From the cell containing the given text, extract its center point as [X, Y] coordinate. 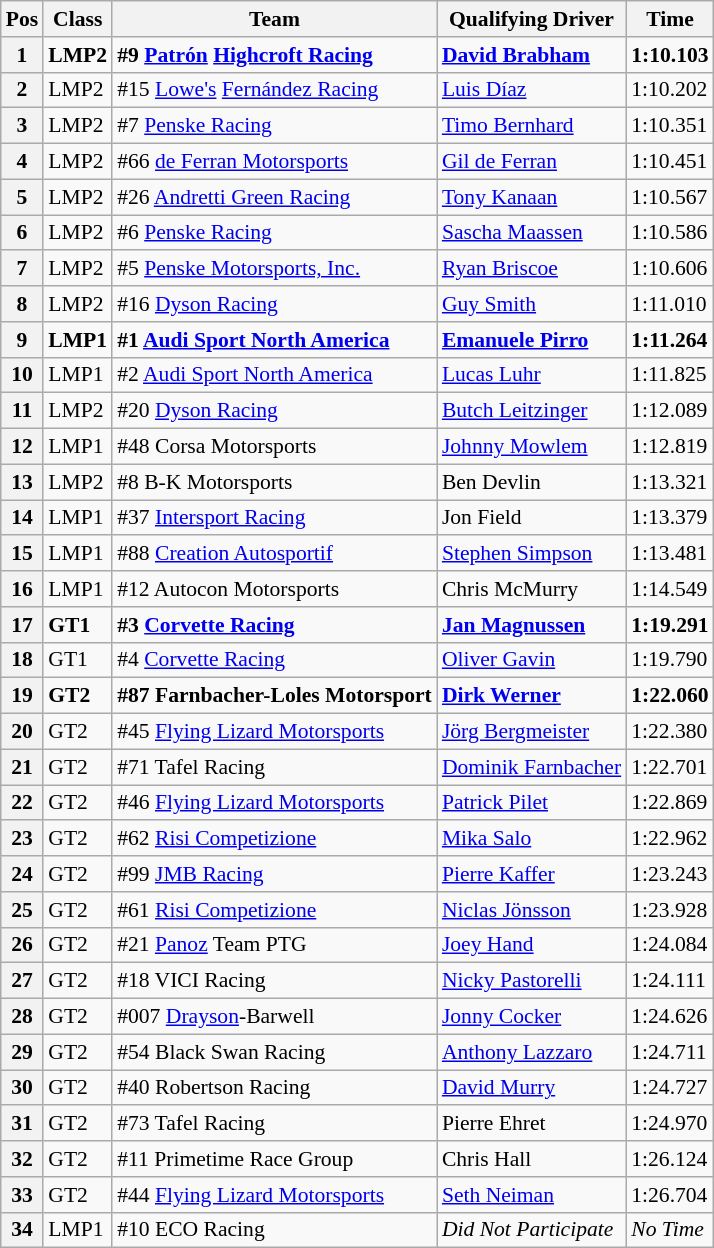
1:12.819 [670, 447]
9 [22, 340]
29 [22, 1052]
#45 Flying Lizard Motorsports [274, 732]
1:23.928 [670, 910]
1:10.351 [670, 126]
Jon Field [532, 518]
1:14.549 [670, 589]
Sascha Maassen [532, 233]
Oliver Gavin [532, 660]
#2 Audi Sport North America [274, 375]
Dominik Farnbacher [532, 767]
14 [22, 518]
17 [22, 625]
Ryan Briscoe [532, 269]
Jörg Bergmeister [532, 732]
Time [670, 19]
#4 Corvette Racing [274, 660]
1:11.825 [670, 375]
#7 Penske Racing [274, 126]
25 [22, 910]
Butch Leitzinger [532, 411]
1:13.379 [670, 518]
1:24.084 [670, 945]
1:10.606 [670, 269]
1:10.202 [670, 90]
Lucas Luhr [532, 375]
15 [22, 554]
#9 Patrón Highcroft Racing [274, 55]
21 [22, 767]
Stephen Simpson [532, 554]
7 [22, 269]
Timo Bernhard [532, 126]
1:24.626 [670, 1017]
#71 Tafel Racing [274, 767]
Did Not Participate [532, 1230]
4 [22, 162]
22 [22, 803]
16 [22, 589]
Qualifying Driver [532, 19]
34 [22, 1230]
Dirk Werner [532, 696]
1:24.111 [670, 981]
12 [22, 447]
20 [22, 732]
Mika Salo [532, 839]
#87 Farnbacher-Loles Motorsport [274, 696]
32 [22, 1159]
#007 Drayson-Barwell [274, 1017]
Patrick Pilet [532, 803]
1:10.103 [670, 55]
#66 de Ferran Motorsports [274, 162]
1:24.727 [670, 1088]
Jonny Cocker [532, 1017]
1:10.567 [670, 197]
Niclas Jönsson [532, 910]
Nicky Pastorelli [532, 981]
13 [22, 482]
David Murry [532, 1088]
#18 VICI Racing [274, 981]
Class [78, 19]
Pierre Kaffer [532, 874]
1:22.380 [670, 732]
1:13.321 [670, 482]
#3 Corvette Racing [274, 625]
8 [22, 304]
1:11.010 [670, 304]
Luis Díaz [532, 90]
1:10.586 [670, 233]
#73 Tafel Racing [274, 1124]
Pierre Ehret [532, 1124]
33 [22, 1195]
1:19.291 [670, 625]
3 [22, 126]
#21 Panoz Team PTG [274, 945]
#99 JMB Racing [274, 874]
#61 Risi Competizione [274, 910]
1:12.089 [670, 411]
#88 Creation Autosportif [274, 554]
26 [22, 945]
Jan Magnussen [532, 625]
#8 B-K Motorsports [274, 482]
#1 Audi Sport North America [274, 340]
1:22.060 [670, 696]
2 [22, 90]
#48 Corsa Motorsports [274, 447]
1:23.243 [670, 874]
Johnny Mowlem [532, 447]
1:19.790 [670, 660]
1:24.711 [670, 1052]
#6 Penske Racing [274, 233]
30 [22, 1088]
Seth Neiman [532, 1195]
1:22.962 [670, 839]
1:22.869 [670, 803]
Ben Devlin [532, 482]
23 [22, 839]
#26 Andretti Green Racing [274, 197]
1:10.451 [670, 162]
Pos [22, 19]
#10 ECO Racing [274, 1230]
Emanuele Pirro [532, 340]
#44 Flying Lizard Motorsports [274, 1195]
#15 Lowe's Fernández Racing [274, 90]
#40 Robertson Racing [274, 1088]
6 [22, 233]
19 [22, 696]
1:26.124 [670, 1159]
Guy Smith [532, 304]
1:22.701 [670, 767]
Team [274, 19]
18 [22, 660]
10 [22, 375]
David Brabham [532, 55]
#11 Primetime Race Group [274, 1159]
1:26.704 [670, 1195]
Chris Hall [532, 1159]
Chris McMurry [532, 589]
31 [22, 1124]
5 [22, 197]
#37 Intersport Racing [274, 518]
#5 Penske Motorsports, Inc. [274, 269]
1:24.970 [670, 1124]
1 [22, 55]
No Time [670, 1230]
#20 Dyson Racing [274, 411]
Gil de Ferran [532, 162]
Anthony Lazzaro [532, 1052]
24 [22, 874]
Tony Kanaan [532, 197]
#16 Dyson Racing [274, 304]
1:13.481 [670, 554]
27 [22, 981]
28 [22, 1017]
#54 Black Swan Racing [274, 1052]
#46 Flying Lizard Motorsports [274, 803]
1:11.264 [670, 340]
#62 Risi Competizione [274, 839]
11 [22, 411]
Joey Hand [532, 945]
#12 Autocon Motorsports [274, 589]
